Pinpoint the cell where the given text exists, returning its [X, Y] midpoint coordinate. 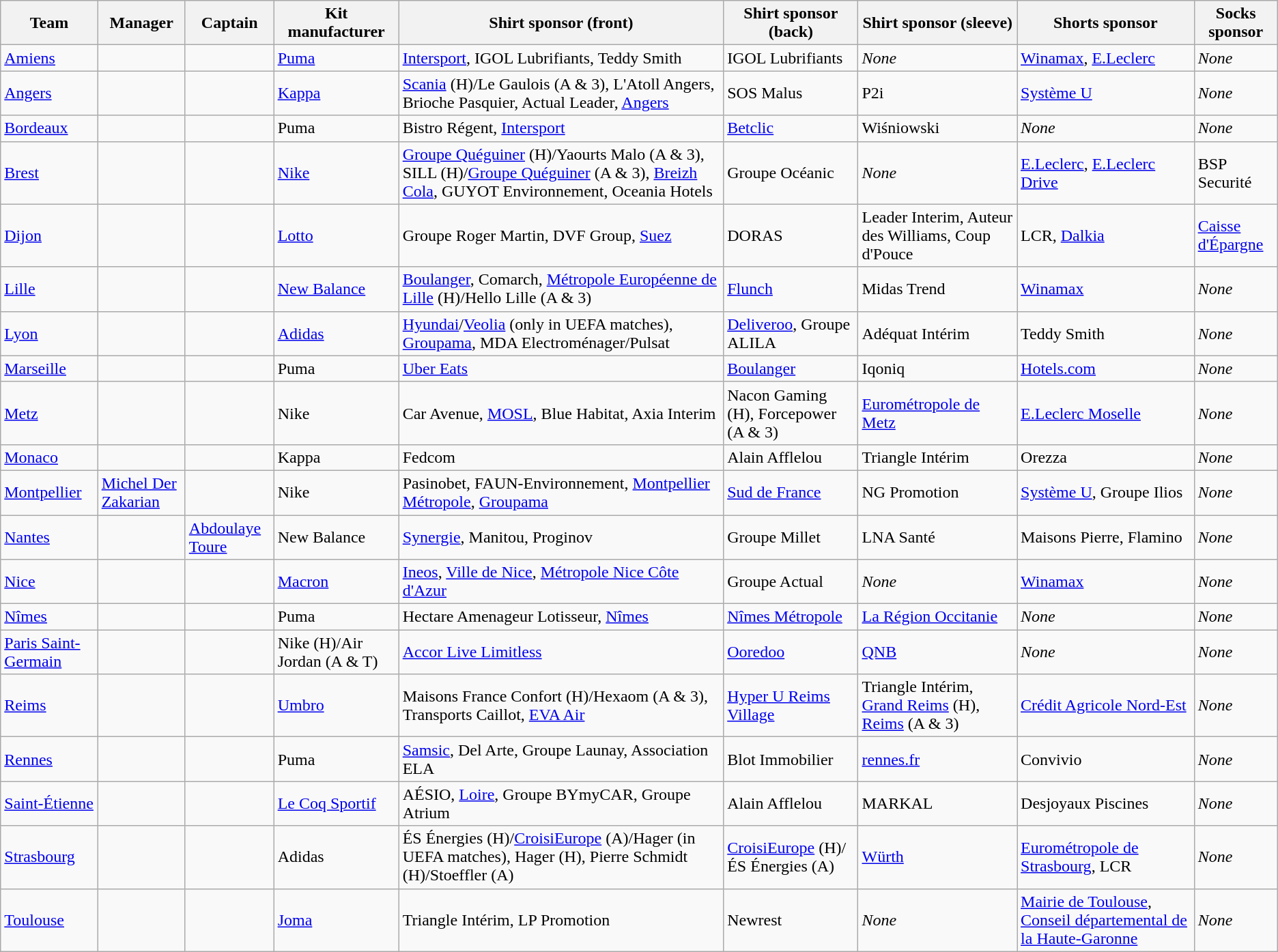
Hectare Amenageur Lotisseur, Nîmes [561, 617]
Lyon [49, 333]
LCR, Dalkia [1106, 235]
Deliveroo, Groupe ALILA [791, 333]
Triangle Intérim [938, 457]
IGOL Lubrifiants [791, 58]
Scania (H)/Le Gaulois (A & 3), L'Atoll Angers, Brioche Pasquier, Actual Leader, Angers [561, 93]
BSP Securité [1236, 173]
Betclic [791, 128]
CroisiEurope (H)/ÉS Énergies (A) [791, 857]
Ineos, Ville de Nice, Métropole Nice Côte d'Azur [561, 581]
QNB [938, 652]
Brest [49, 173]
Samsic, Del Arte, Groupe Launay, Association ELA [561, 759]
Maisons France Confort (H)/Hexaom (A & 3), Transports Caillot, EVA Air [561, 706]
NG Promotion [938, 493]
Reims [49, 706]
E.Leclerc Moselle [1106, 413]
E.Leclerc, E.Leclerc Drive [1106, 173]
Newrest [791, 920]
Michel Der Zakarian [141, 493]
Groupe Actual [791, 581]
Leader Interim, Auteur des Williams, Coup d'Pouce [938, 235]
Saint-Étienne [49, 804]
Macron [336, 581]
Nantes [49, 536]
Amiens [49, 58]
Crédit Agricole Nord-Est [1106, 706]
Groupe Quéguiner (H)/Yaourts Malo (A & 3), SILL (H)/Groupe Quéguiner (A & 3), Breizh Cola, GUYOT Environnement, Oceania Hotels [561, 173]
Intersport, IGOL Lubrifiants, Teddy Smith [561, 58]
Caisse d'Épargne [1236, 235]
Système U, Groupe Ilios [1106, 493]
Team [49, 23]
Metz [49, 413]
Le Coq Sportif [336, 804]
Wiśniowski [938, 128]
Boulanger, Comarch, Métropole Européenne de Lille (H)/Hello Lille (A & 3) [561, 289]
Strasbourg [49, 857]
Orezza [1106, 457]
Système U [1106, 93]
Socks sponsor [1236, 23]
Nacon Gaming (H), Forcepower (A & 3) [791, 413]
Lotto [336, 235]
ÉS Énergies (H)/CroisiEurope (A)/Hager (in UEFA matches), Hager (H), Pierre Schmidt (H)/Stoeffler (A) [561, 857]
Montpellier [49, 493]
Flunch [791, 289]
Car Avenue, MOSL, Blue Habitat, Axia Interim [561, 413]
P2i [938, 93]
Midas Trend [938, 289]
Kit manufacturer [336, 23]
Umbro [336, 706]
Hotels.com [1106, 369]
Manager [141, 23]
Blot Immobilier [791, 759]
Eurométropole de Strasbourg, LCR [1106, 857]
Toulouse [49, 920]
Triangle Intérim, LP Promotion [561, 920]
AÉSIO, Loire, Groupe BYmyCAR, Groupe Atrium [561, 804]
Maisons Pierre, Flamino [1106, 536]
Desjoyaux Piscines [1106, 804]
Groupe Roger Martin, DVF Group, Suez [561, 235]
Nice [49, 581]
Paris Saint-Germain [49, 652]
Boulanger [791, 369]
Accor Live Limitless [561, 652]
Joma [336, 920]
Rennes [49, 759]
SOS Malus [791, 93]
Convivio [1106, 759]
Monaco [49, 457]
Bordeaux [49, 128]
Hyundai/Veolia (only in UEFA matches), Groupama, MDA Electroménager/Pulsat [561, 333]
Synergie, Manitou, Proginov [561, 536]
Eurométropole de Metz [938, 413]
Mairie de Toulouse, Conseil départemental de la Haute-Garonne [1106, 920]
MARKAL [938, 804]
Sud de France [791, 493]
Bistro Régent, Intersport [561, 128]
Iqoniq [938, 369]
Adéquat Intérim [938, 333]
Groupe Millet [791, 536]
LNA Santé [938, 536]
Fedcom [561, 457]
Groupe Océanic [791, 173]
Lille [49, 289]
La Région Occitanie [938, 617]
Shirt sponsor (front) [561, 23]
Nike (H)/Air Jordan (A & T) [336, 652]
Ooredoo [791, 652]
Teddy Smith [1106, 333]
Hyper U Reims Village [791, 706]
Würth [938, 857]
DORAS [791, 235]
Winamax, E.Leclerc [1106, 58]
Nîmes [49, 617]
Pasinobet, FAUN-Environnement, Montpellier Métropole, Groupama [561, 493]
Shorts sponsor [1106, 23]
Nîmes Métropole [791, 617]
Uber Eats [561, 369]
Abdoulaye Toure [229, 536]
rennes.fr [938, 759]
Shirt sponsor (sleeve) [938, 23]
Triangle Intérim, Grand Reims (H), Reims (A & 3) [938, 706]
Captain [229, 23]
Dijon [49, 235]
Angers [49, 93]
Shirt sponsor (back) [791, 23]
Marseille [49, 369]
